From the cell containing the given text, extract its center point as (X, Y) coordinate. 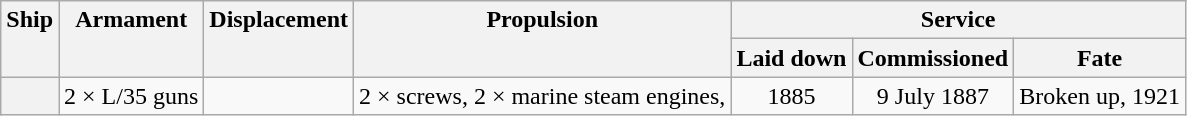
9 July 1887 (933, 96)
Propulsion (542, 39)
Laid down (792, 58)
Ship (30, 39)
Commissioned (933, 58)
Displacement (279, 39)
Service (958, 20)
2 × L/35 guns (132, 96)
Armament (132, 39)
Fate (1100, 58)
1885 (792, 96)
2 × screws, 2 × marine steam engines, (542, 96)
Broken up, 1921 (1100, 96)
